For the text-containing cell, return its midpoint in (X, Y) coordinate format. 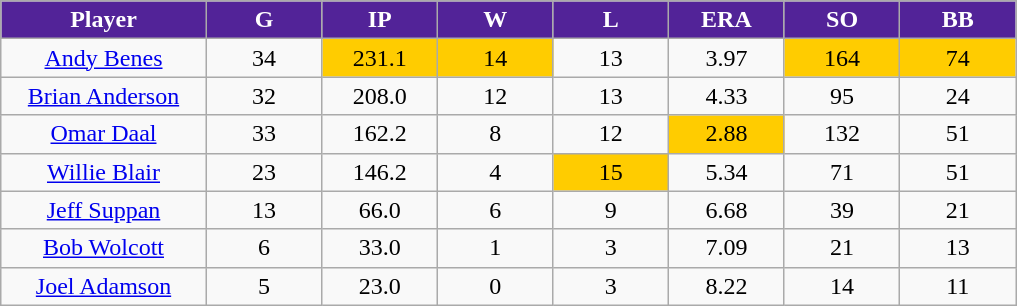
ERA (727, 20)
Bob Wolcott (104, 248)
5.34 (727, 172)
132 (842, 134)
4.33 (727, 96)
164 (842, 58)
G (264, 20)
9 (611, 210)
23 (264, 172)
Willie Blair (104, 172)
5 (264, 286)
11 (958, 286)
24 (958, 96)
Jeff Suppan (104, 210)
15 (611, 172)
Andy Benes (104, 58)
74 (958, 58)
Player (104, 20)
L (611, 20)
34 (264, 58)
71 (842, 172)
2.88 (727, 134)
6.68 (727, 210)
231.1 (380, 58)
146.2 (380, 172)
Omar Daal (104, 134)
7.09 (727, 248)
IP (380, 20)
33 (264, 134)
32 (264, 96)
162.2 (380, 134)
8.22 (727, 286)
BB (958, 20)
95 (842, 96)
Brian Anderson (104, 96)
66.0 (380, 210)
4 (495, 172)
1 (495, 248)
208.0 (380, 96)
0 (495, 286)
39 (842, 210)
W (495, 20)
23.0 (380, 286)
Joel Adamson (104, 286)
3.97 (727, 58)
SO (842, 20)
8 (495, 134)
33.0 (380, 248)
